Provide the [X, Y] coordinate of the cell's center where the given text is located.  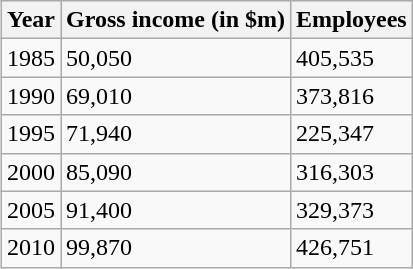
2000 [32, 172]
426,751 [352, 248]
91,400 [176, 210]
316,303 [352, 172]
225,347 [352, 134]
Year [32, 20]
99,870 [176, 248]
1995 [32, 134]
71,940 [176, 134]
373,816 [352, 96]
69,010 [176, 96]
405,535 [352, 58]
85,090 [176, 172]
1985 [32, 58]
Employees [352, 20]
2010 [32, 248]
329,373 [352, 210]
2005 [32, 210]
1990 [32, 96]
50,050 [176, 58]
Gross income (in $m) [176, 20]
